Extract the [x, y] coordinate from the center of the cell holding the provided text.  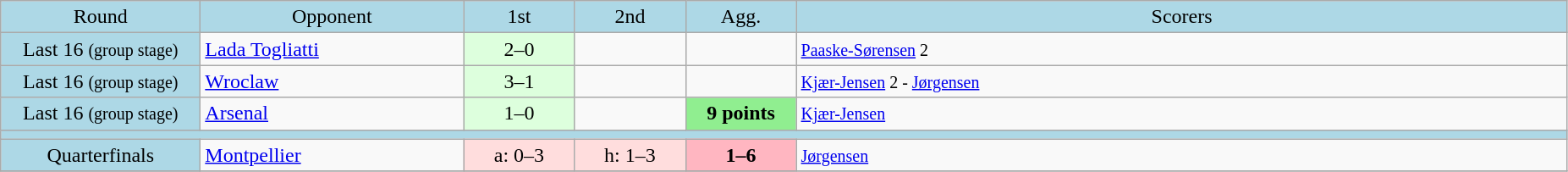
Round [101, 17]
3–1 [520, 81]
Arsenal [332, 114]
Paaske-Sørensen 2 [1181, 49]
Kjær-Jensen 2 - Jørgensen [1181, 81]
h: 1–3 [630, 155]
Jørgensen [1181, 155]
Kjær-Jensen [1181, 114]
Lada Togliatti [332, 49]
Montpellier [332, 155]
2–0 [520, 49]
Quarterfinals [101, 155]
2nd [630, 17]
Scorers [1181, 17]
Wroclaw [332, 81]
1st [520, 17]
1–0 [520, 114]
Opponent [332, 17]
a: 0–3 [520, 155]
Agg. [741, 17]
9 points [741, 114]
1–6 [741, 155]
